Return [X, Y] of the center of cell containing provided text 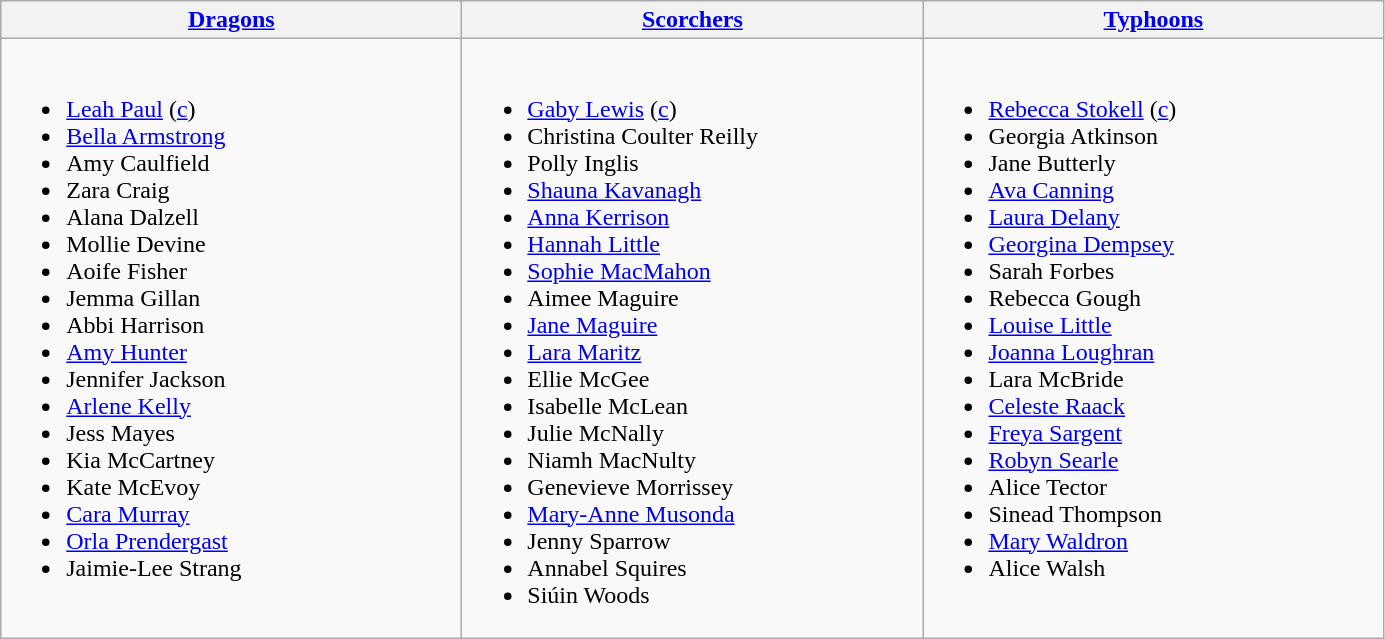
Dragons [232, 20]
Scorchers [692, 20]
Typhoons [1154, 20]
